Determine the (x, y) coordinate at the center of the cell enclosing the given text.  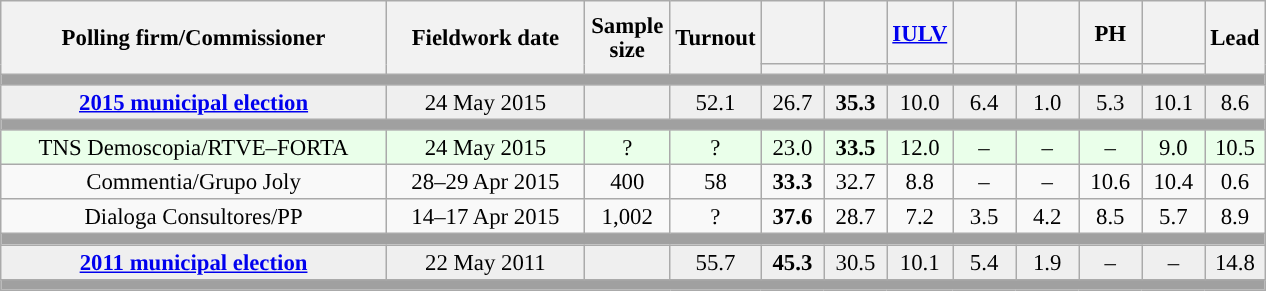
33.5 (856, 148)
12.0 (920, 148)
8.6 (1235, 102)
2015 municipal election (194, 102)
35.3 (856, 102)
45.3 (792, 262)
23.0 (792, 148)
26.7 (792, 102)
2011 municipal election (194, 262)
PH (1110, 32)
14–17 Apr 2015 (485, 218)
1.9 (1048, 262)
33.3 (792, 182)
8.5 (1110, 218)
400 (627, 182)
Fieldwork date (485, 38)
55.7 (716, 262)
22 May 2011 (485, 262)
Turnout (716, 38)
30.5 (856, 262)
10.0 (920, 102)
0.6 (1235, 182)
1.0 (1048, 102)
1,002 (627, 218)
5.7 (1174, 218)
8.8 (920, 182)
28.7 (856, 218)
58 (716, 182)
5.3 (1110, 102)
28–29 Apr 2015 (485, 182)
Sample size (627, 38)
6.4 (984, 102)
10.6 (1110, 182)
3.5 (984, 218)
Lead (1235, 38)
10.4 (1174, 182)
Polling firm/Commissioner (194, 38)
8.9 (1235, 218)
7.2 (920, 218)
32.7 (856, 182)
5.4 (984, 262)
10.5 (1235, 148)
14.8 (1235, 262)
Dialoga Consultores/PP (194, 218)
IULV (920, 32)
9.0 (1174, 148)
TNS Demoscopia/RTVE–FORTA (194, 148)
52.1 (716, 102)
4.2 (1048, 218)
37.6 (792, 218)
Commentia/Grupo Joly (194, 182)
